From the cell containing the given text, extract its center point as [x, y] coordinate. 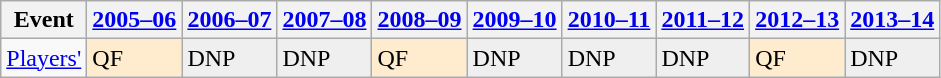
2008–09 [420, 20]
2007–08 [324, 20]
2006–07 [230, 20]
2011–12 [703, 20]
2012–13 [798, 20]
2009–10 [514, 20]
Event [44, 20]
Players' [44, 58]
2010–11 [609, 20]
2013–14 [892, 20]
2005–06 [134, 20]
